Find where the given text appears and provide that cell's center as [x, y] coordinate. 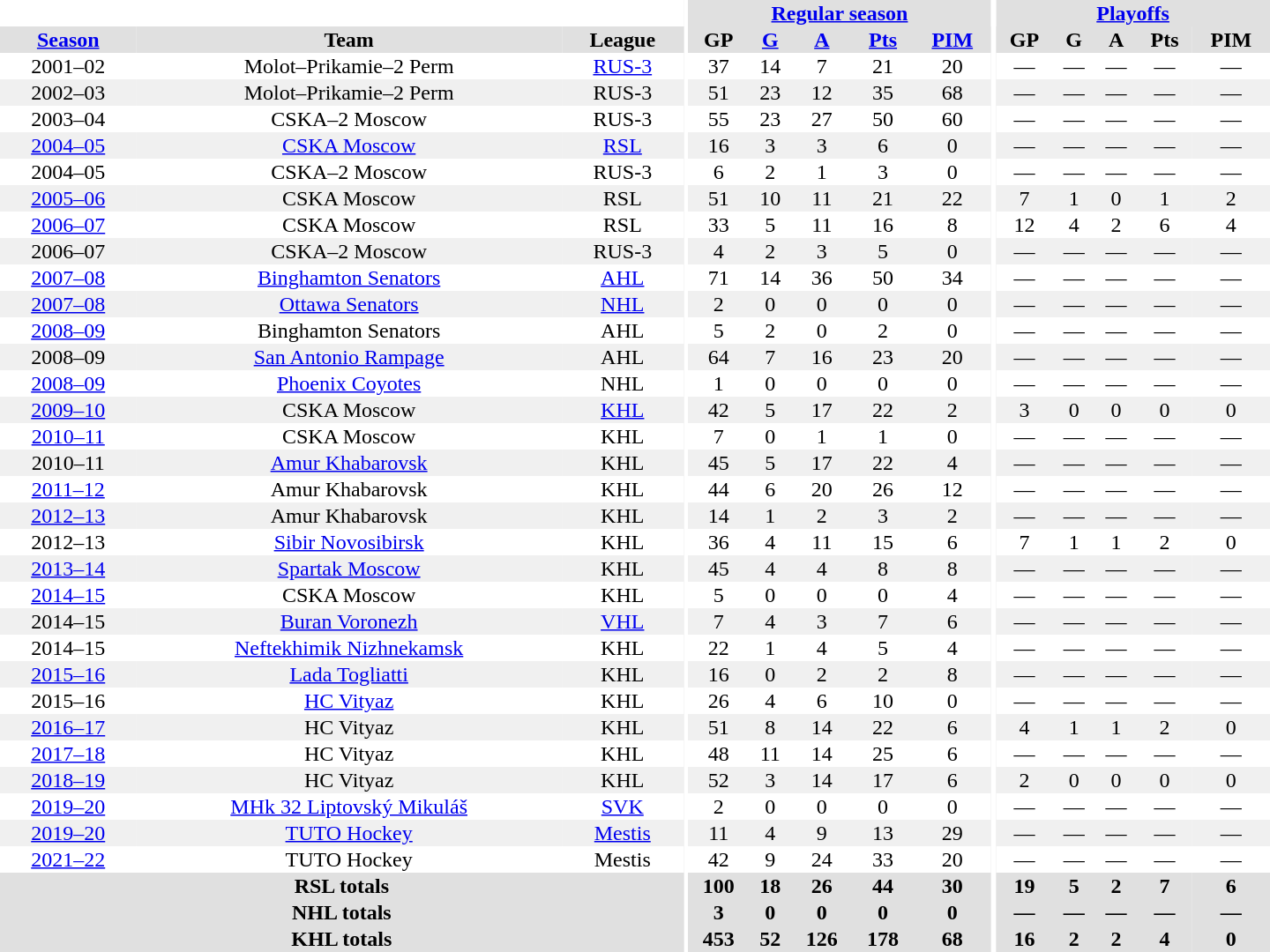
Sibir Novosibirsk [348, 542]
Team [348, 40]
2005–06 [68, 198]
64 [718, 357]
18 [770, 886]
Neftekhimik Nizhnekamsk [348, 648]
2021–22 [68, 859]
MHk 32 Liptovský Mikuláš [348, 807]
League [623, 40]
37 [718, 66]
Season [68, 40]
15 [882, 542]
453 [718, 939]
Spartak Moscow [348, 569]
71 [718, 278]
126 [822, 939]
30 [952, 886]
VHL [623, 621]
2016–17 [68, 727]
Phoenix Coyotes [348, 383]
2003–04 [68, 119]
48 [718, 754]
NHL totals [342, 912]
24 [822, 859]
2013–14 [68, 569]
Lada Togliatti [348, 674]
60 [952, 119]
19 [1024, 886]
SVK [623, 807]
25 [882, 754]
2002–03 [68, 93]
2009–10 [68, 410]
29 [952, 833]
RSL totals [342, 886]
2017–18 [68, 754]
55 [718, 119]
100 [718, 886]
Ottawa Senators [348, 304]
San Antonio Rampage [348, 357]
2018–19 [68, 780]
27 [822, 119]
178 [882, 939]
34 [952, 278]
35 [882, 93]
13 [882, 833]
Playoffs [1132, 13]
Regular season [840, 13]
2001–02 [68, 66]
Buran Voronezh [348, 621]
2011–12 [68, 489]
KHL totals [342, 939]
